Scan for the cell matching the given text and deliver its (x, y) coordinate at center. 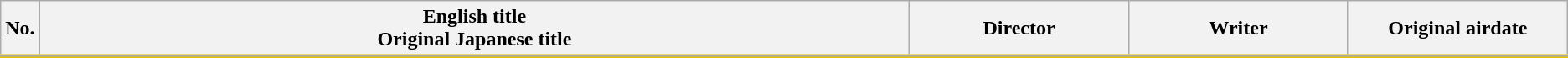
Original airdate (1457, 29)
English title Original Japanese title (474, 29)
No. (20, 29)
Writer (1239, 29)
Director (1019, 29)
